Extract the [x, y] coordinate from the center of the cell holding the provided text.  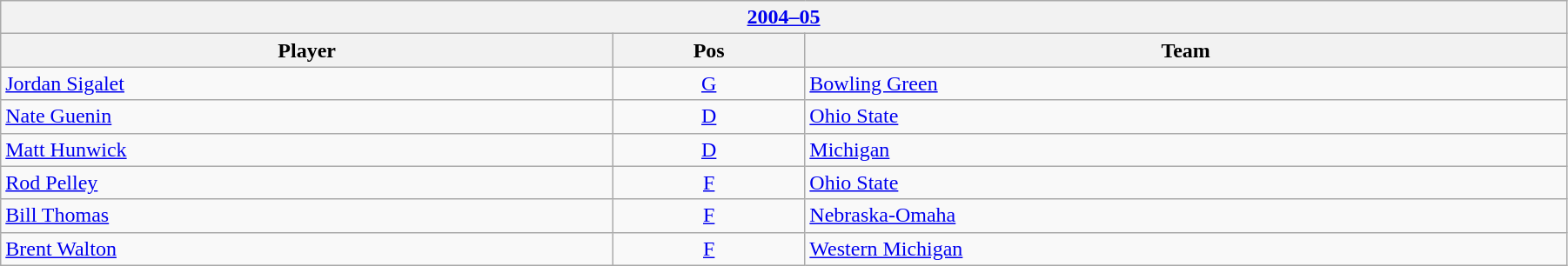
2004–05 [784, 17]
Matt Hunwick [307, 150]
Brent Walton [307, 249]
Pos [709, 50]
Nebraska-Omaha [1186, 216]
Nate Guenin [307, 116]
G [709, 83]
Michigan [1186, 150]
Jordan Sigalet [307, 83]
Team [1186, 50]
Player [307, 50]
Western Michigan [1186, 249]
Rod Pelley [307, 183]
Bowling Green [1186, 83]
Bill Thomas [307, 216]
